Return the (x, y) coordinate for the center point of the cell that contains the specified text.  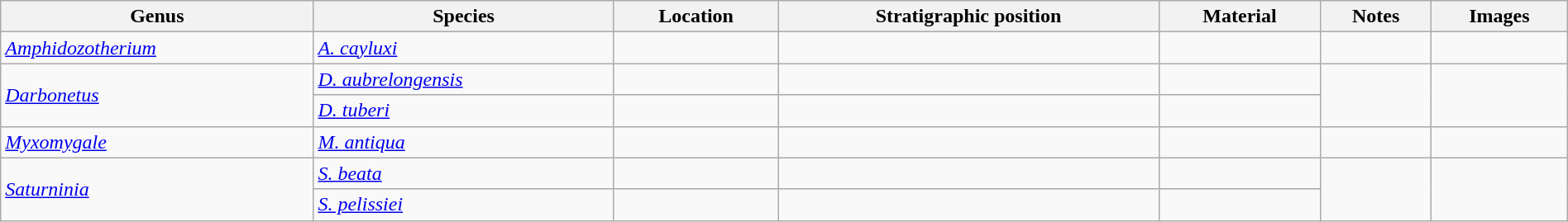
Saturninia (157, 189)
Stratigraphic position (968, 17)
Genus (157, 17)
Material (1240, 17)
S. pelissiei (463, 205)
S. beata (463, 173)
D. aubrelongensis (463, 79)
Darbonetus (157, 95)
A. cayluxi (463, 48)
M. antiqua (463, 142)
Notes (1376, 17)
Species (463, 17)
Myxomygale (157, 142)
D. tuberi (463, 111)
Images (1499, 17)
Amphidozotherium (157, 48)
Location (696, 17)
